Capture the cell that displays the provided text and extract its [X, Y] central coordinate. 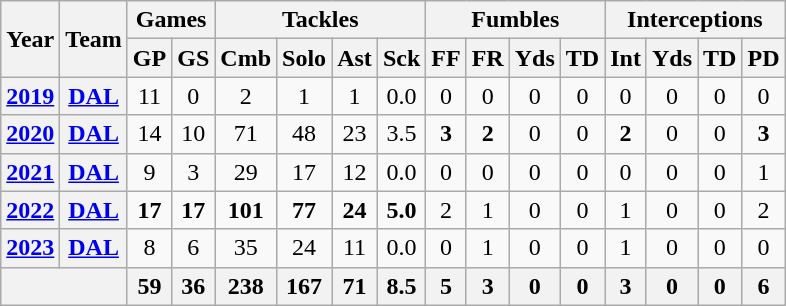
Year [30, 39]
Interceptions [695, 20]
FF [446, 58]
14 [149, 134]
Solo [304, 58]
Team [94, 39]
5.0 [401, 210]
10 [194, 134]
5 [446, 286]
2021 [30, 172]
FR [488, 58]
238 [246, 286]
8.5 [401, 286]
GP [149, 58]
GS [194, 58]
59 [149, 286]
Cmb [246, 58]
Fumbles [516, 20]
2023 [30, 248]
2019 [30, 96]
2020 [30, 134]
12 [355, 172]
36 [194, 286]
9 [149, 172]
101 [246, 210]
Int [626, 58]
48 [304, 134]
PD [764, 58]
2022 [30, 210]
Games [170, 20]
77 [304, 210]
35 [246, 248]
29 [246, 172]
Ast [355, 58]
3.5 [401, 134]
Sck [401, 58]
23 [355, 134]
167 [304, 286]
8 [149, 248]
Tackles [320, 20]
